Capture the cell that displays the provided text and extract its [x, y] central coordinate. 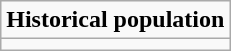
Historical population [116, 20]
